Capture the cell that displays the provided text and extract its [X, Y] central coordinate. 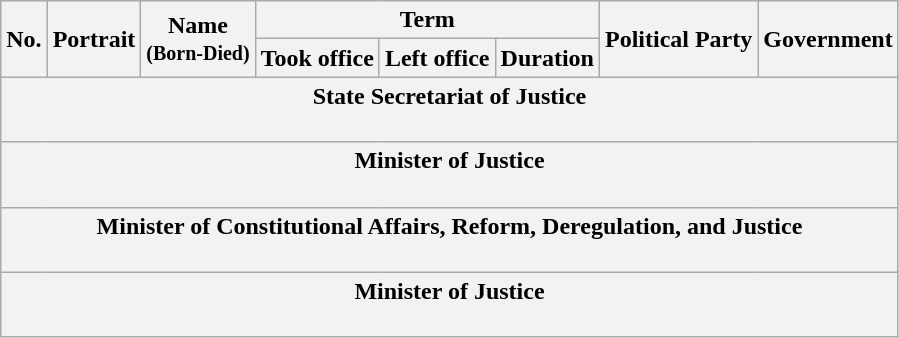
Duration [547, 58]
Term [427, 20]
Took office [317, 58]
Portrait [94, 39]
State Secretariat of Justice [450, 110]
No. [24, 39]
Name(Born-Died) [198, 39]
Left office [437, 58]
Political Party [678, 39]
Government [828, 39]
Minister of Constitutional Affairs, Reform, Deregulation, and Justice [450, 240]
